Output the [X, Y] coordinate of the center of the cell containing the given text.  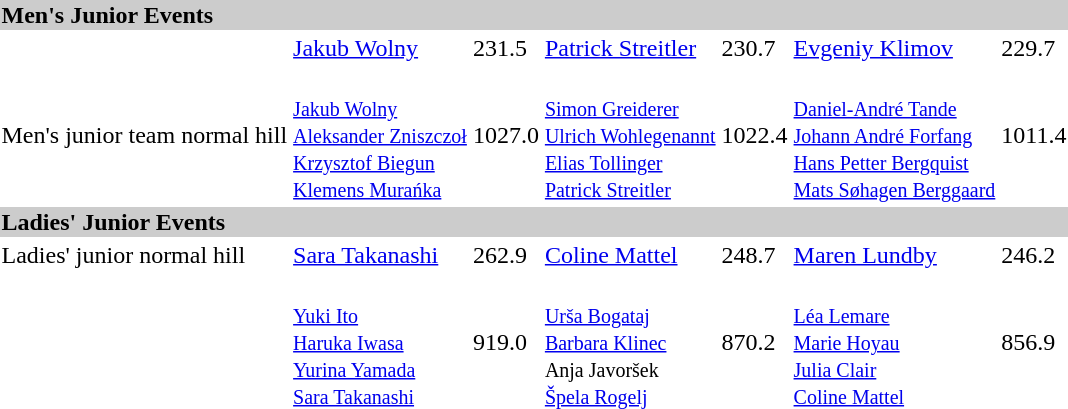
Evgeniy Klimov [894, 48]
230.7 [754, 48]
Men's junior team normal hill [144, 135]
229.7 [1034, 48]
Patrick Streitler [630, 48]
1011.4 [1034, 135]
Maren Lundby [894, 255]
1022.4 [754, 135]
Ladies' Junior Events [534, 222]
248.7 [754, 255]
Daniel-André TandeJohann André ForfangHans Petter BergquistMats Søhagen Berggaard [894, 135]
Men's Junior Events [534, 15]
Ladies' junior normal hill [144, 255]
231.5 [506, 48]
262.9 [506, 255]
1027.0 [506, 135]
Sara Takanashi [380, 255]
Coline Mattel [630, 255]
Simon GreidererUlrich WohlegenanntElias TollingerPatrick Streitler [630, 135]
246.2 [1034, 255]
Jakub WolnyAleksander ZniszczołKrzysztof BiegunKlemens Murańka [380, 135]
Jakub Wolny [380, 48]
